Provide the [x, y] coordinate of the cell's center where the given text is located.  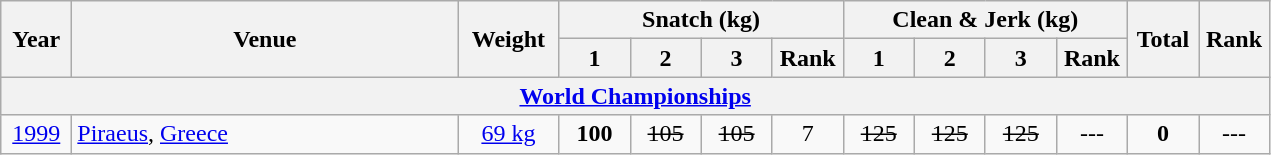
World Championships [636, 96]
Piraeus, Greece [265, 134]
100 [594, 134]
Clean & Jerk (kg) [985, 20]
0 [1162, 134]
1999 [36, 134]
Year [36, 39]
69 kg [508, 134]
Snatch (kg) [701, 20]
Weight [508, 39]
Total [1162, 39]
7 [808, 134]
Venue [265, 39]
